Determine the (x, y) coordinate at the center of the cell enclosing the given text.  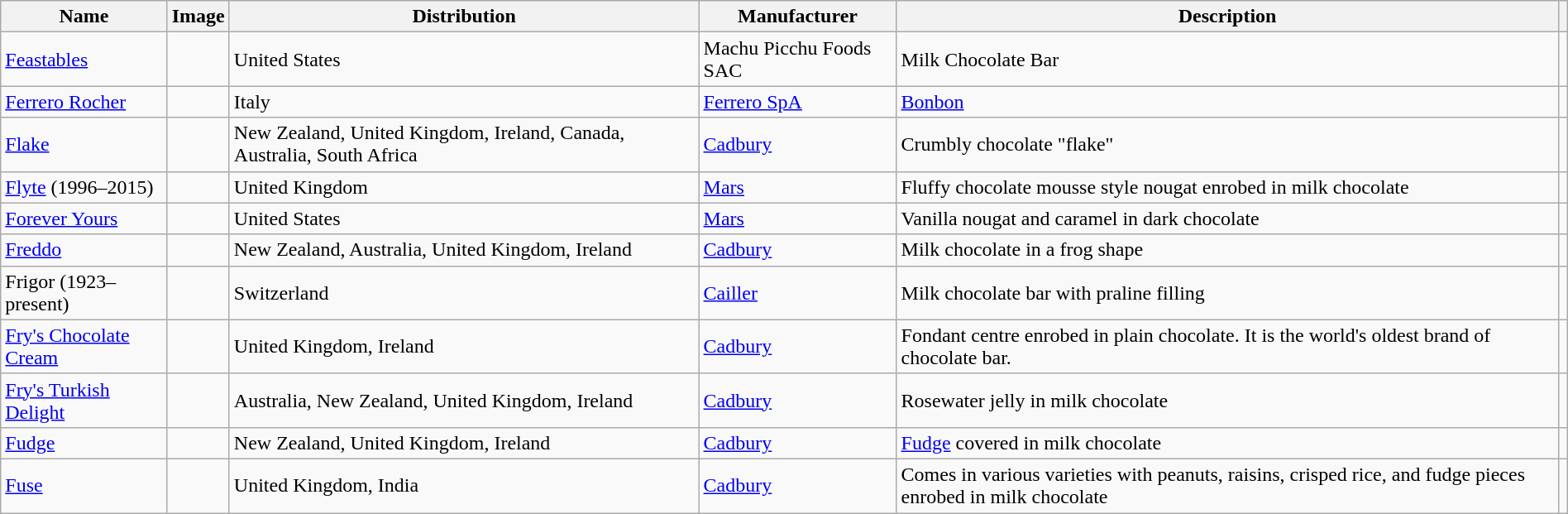
Ferrero Rocher (84, 102)
Description (1227, 17)
United Kingdom, India (464, 485)
New Zealand, United Kingdom, Ireland (464, 443)
Fluffy chocolate mousse style nougat enrobed in milk chocolate (1227, 187)
Fondant centre enrobed in plain chocolate. It is the world's oldest brand of chocolate bar. (1227, 346)
Crumbly chocolate "flake" (1227, 144)
Fudge (84, 443)
Fudge covered in milk chocolate (1227, 443)
Milk chocolate bar with praline filling (1227, 293)
Comes in various varieties with peanuts, raisins, crisped rice, and fudge pieces enrobed in milk chocolate (1227, 485)
United Kingdom (464, 187)
Fry's Turkish Delight (84, 401)
Australia, New Zealand, United Kingdom, Ireland (464, 401)
Flyte (1996–2015) (84, 187)
Manufacturer (797, 17)
Milk chocolate in a frog shape (1227, 250)
Image (198, 17)
New Zealand, United Kingdom, Ireland, Canada, Australia, South Africa (464, 144)
Ferrero SpA (797, 102)
Frigor (1923–present) (84, 293)
Cailler (797, 293)
Milk Chocolate Bar (1227, 60)
Distribution (464, 17)
Flake (84, 144)
Rosewater jelly in milk chocolate (1227, 401)
Italy (464, 102)
Switzerland (464, 293)
Feastables (84, 60)
Freddo (84, 250)
Fuse (84, 485)
Machu Picchu Foods SAC (797, 60)
Fry's Chocolate Cream (84, 346)
Vanilla nougat and caramel in dark chocolate (1227, 219)
Name (84, 17)
Forever Yours (84, 219)
United Kingdom, Ireland (464, 346)
Bonbon (1227, 102)
New Zealand, Australia, United Kingdom, Ireland (464, 250)
